Search for the cell housing the specified text and yield its (X, Y) center coordinate. 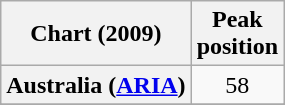
Chart (2009) (96, 34)
Australia (ARIA) (96, 85)
58 (237, 85)
Peakposition (237, 34)
